Identify which cell holds the provided text, then report its (x, y) central coordinate. 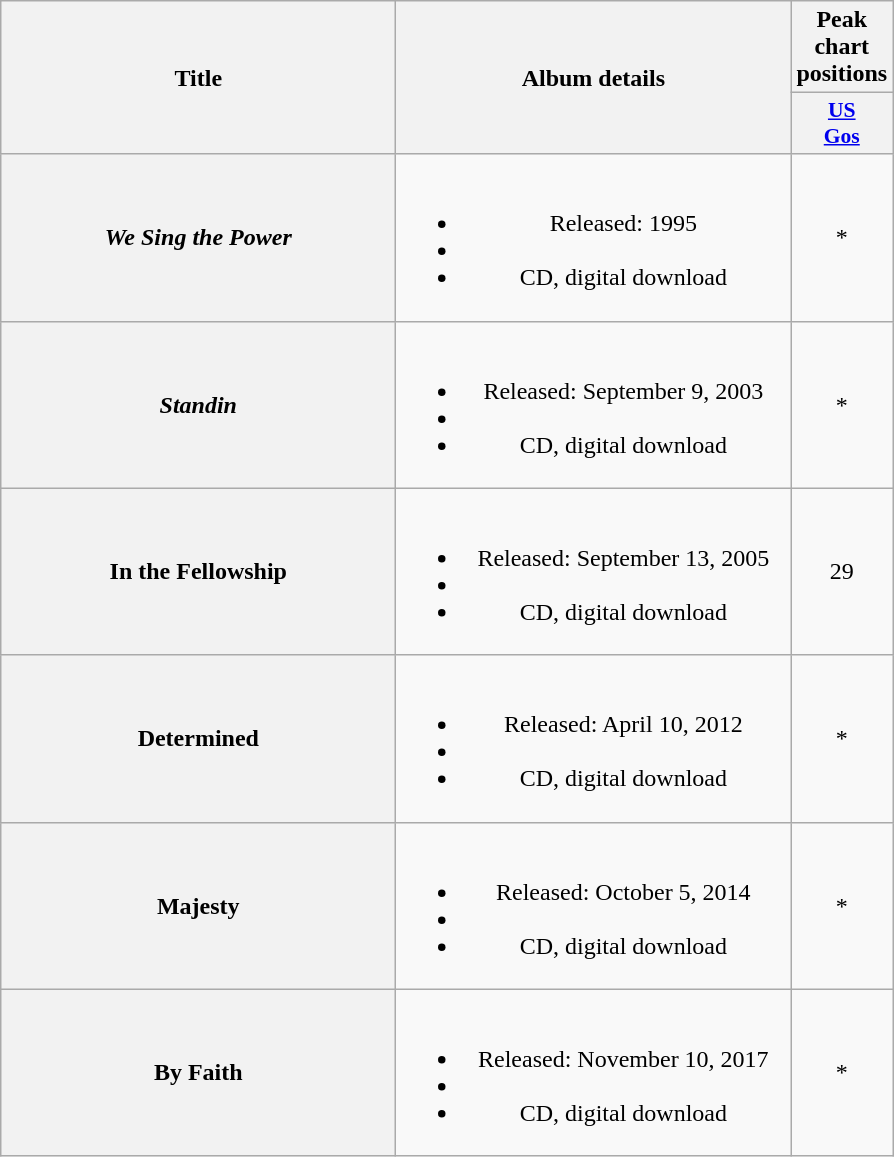
By Faith (198, 1072)
Released: September 9, 2003CD, digital download (594, 404)
Title (198, 78)
Released: October 5, 2014CD, digital download (594, 906)
Released: November 10, 2017CD, digital download (594, 1072)
Majesty (198, 906)
In the Fellowship (198, 572)
Released: 1995CD, digital download (594, 238)
We Sing the Power (198, 238)
Released: April 10, 2012CD, digital download (594, 738)
Standin (198, 404)
29 (842, 572)
Album details (594, 78)
Determined (198, 738)
USGos (842, 124)
Peak chart positions (842, 47)
Released: September 13, 2005CD, digital download (594, 572)
